Return the (x, y) coordinate for the center point of the cell that contains the specified text.  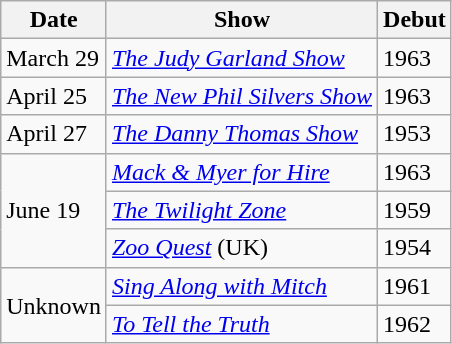
Sing Along with Mitch (242, 286)
1962 (415, 324)
The New Phil Silvers Show (242, 96)
Unknown (54, 305)
1953 (415, 134)
April 25 (54, 96)
The Judy Garland Show (242, 58)
March 29 (54, 58)
The Danny Thomas Show (242, 134)
Mack & Myer for Hire (242, 172)
1959 (415, 210)
1954 (415, 248)
Zoo Quest (UK) (242, 248)
Show (242, 20)
To Tell the Truth (242, 324)
April 27 (54, 134)
Debut (415, 20)
Date (54, 20)
The Twilight Zone (242, 210)
June 19 (54, 210)
1961 (415, 286)
